For the text-containing cell, return its midpoint in (X, Y) coordinate format. 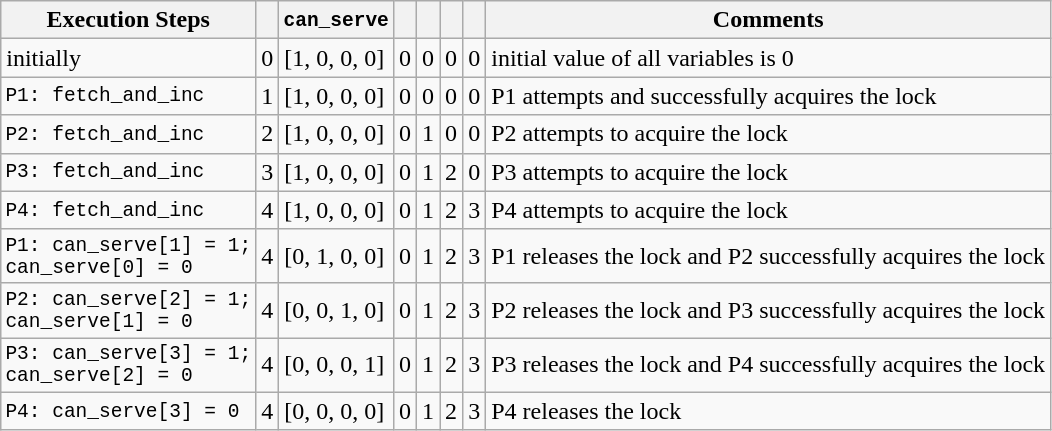
P2 releases the lock and P3 successfully acquires the lock (768, 310)
P4: can_serve[3] = 0 (128, 411)
P3: can_serve[3] = 1;can_serve[2] = 0 (128, 365)
[0, 0, 0, 1] (336, 365)
P1: can_serve[1] = 1;can_serve[0] = 0 (128, 256)
P2 attempts to acquire the lock (768, 134)
P4 releases the lock (768, 411)
P4 attempts to acquire the lock (768, 210)
P2: fetch_and_inc (128, 134)
[0, 0, 1, 0] (336, 310)
can_serve (336, 20)
P3: fetch_and_inc (128, 172)
P3 attempts to acquire the lock (768, 172)
Comments (768, 20)
initial value of all variables is 0 (768, 58)
[0, 1, 0, 0] (336, 256)
P1: fetch_and_inc (128, 96)
P1 releases the lock and P2 successfully acquires the lock (768, 256)
P1 attempts and successfully acquires the lock (768, 96)
P2: can_serve[2] = 1;can_serve[1] = 0 (128, 310)
[0, 0, 0, 0] (336, 411)
Execution Steps (128, 20)
P3 releases the lock and P4 successfully acquires the lock (768, 365)
P4: fetch_and_inc (128, 210)
initially (128, 58)
